Provide the [x, y] coordinate of the cell's center where the given text is located.  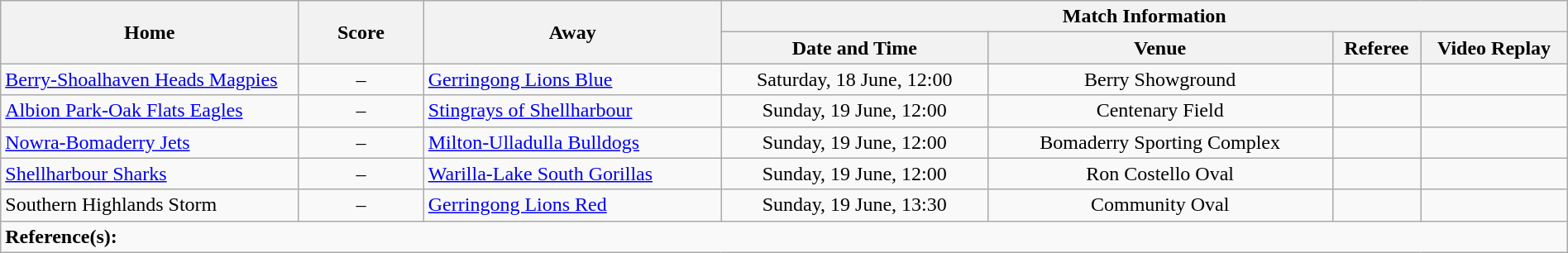
Warilla-Lake South Gorillas [572, 174]
Video Replay [1494, 48]
Albion Park-Oak Flats Eagles [150, 111]
Milton-Ulladulla Bulldogs [572, 142]
Date and Time [854, 48]
Match Information [1145, 17]
Saturday, 18 June, 12:00 [854, 79]
Berry Showground [1159, 79]
Gerringong Lions Red [572, 205]
Community Oval [1159, 205]
Nowra-Bomaderry Jets [150, 142]
Gerringong Lions Blue [572, 79]
Stingrays of Shellharbour [572, 111]
Berry-Shoalhaven Heads Magpies [150, 79]
Venue [1159, 48]
Shellharbour Sharks [150, 174]
Score [361, 32]
Home [150, 32]
Ron Costello Oval [1159, 174]
Reference(s): [784, 236]
Away [572, 32]
Southern Highlands Storm [150, 205]
Referee [1376, 48]
Centenary Field [1159, 111]
Bomaderry Sporting Complex [1159, 142]
Sunday, 19 June, 13:30 [854, 205]
